Extract the [x, y] coordinate from the center of the cell holding the provided text.  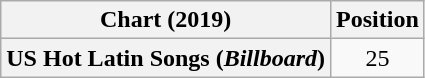
US Hot Latin Songs (Billboard) [166, 58]
Position [378, 20]
Chart (2019) [166, 20]
25 [378, 58]
